Return (x, y) of the center of cell containing provided text 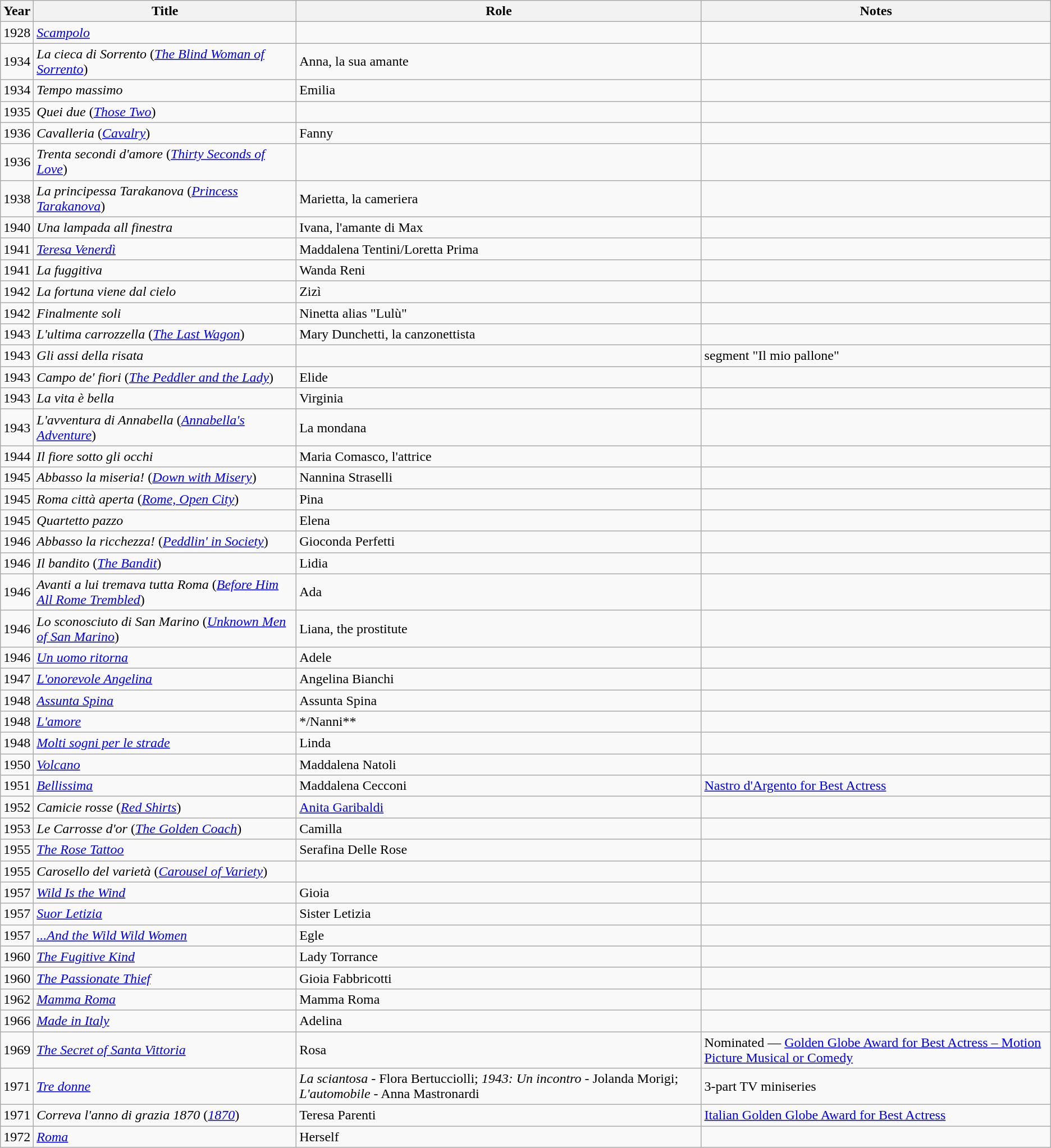
Italian Golden Globe Award for Best Actress (876, 1115)
Ivana, l'amante di Max (499, 227)
Lidia (499, 563)
Roma (165, 1137)
Maddalena Natoli (499, 765)
Mary Dunchetti, la canzonettista (499, 335)
Cavalleria (Cavalry) (165, 133)
Notes (876, 11)
Nominated — Golden Globe Award for Best Actress – Motion Picture Musical or Comedy (876, 1050)
3-part TV miniseries (876, 1087)
Tre donne (165, 1087)
Il fiore sotto gli occhi (165, 456)
Camicie rosse (Red Shirts) (165, 807)
Emilia (499, 90)
1947 (17, 679)
...And the Wild Wild Women (165, 935)
Ninetta alias "Lulù" (499, 313)
Title (165, 11)
Molti sogni per le strade (165, 743)
L'ultima carrozzella (The Last Wagon) (165, 335)
Fanny (499, 133)
1969 (17, 1050)
Made in Italy (165, 1021)
Una lampada all finestra (165, 227)
1928 (17, 33)
The Fugitive Kind (165, 957)
Il bandito (The Bandit) (165, 563)
Teresa Parenti (499, 1115)
Wild Is the Wind (165, 893)
Maddalena Tentini/Loretta Prima (499, 249)
Carosello del varietà (Carousel of Variety) (165, 871)
Le Carrosse d'or (The Golden Coach) (165, 829)
La mondana (499, 428)
L'onorevole Angelina (165, 679)
Campo de' fiori (The Peddler and the Lady) (165, 377)
Role (499, 11)
1935 (17, 112)
Egle (499, 935)
Gli assi della risata (165, 356)
*/Nanni** (499, 722)
Abbasso la miseria! (Down with Misery) (165, 478)
Finalmente soli (165, 313)
Ada (499, 592)
Maddalena Cecconi (499, 786)
Lo sconosciuto di San Marino (Unknown Men of San Marino) (165, 629)
1950 (17, 765)
Gioconda Perfetti (499, 542)
1938 (17, 199)
Avanti a lui tremava tutta Roma (Before Him All Rome Trembled) (165, 592)
Gioia (499, 893)
La principessa Tarakanova (Princess Tarakanova) (165, 199)
1953 (17, 829)
Nastro d'Argento for Best Actress (876, 786)
Bellissima (165, 786)
Scampolo (165, 33)
The Passionate Thief (165, 978)
The Secret of Santa Vittoria (165, 1050)
Anna, la sua amante (499, 62)
Virginia (499, 399)
1962 (17, 999)
Marietta, la cameriera (499, 199)
La fortuna viene dal cielo (165, 291)
Lady Torrance (499, 957)
L'amore (165, 722)
Camilla (499, 829)
Linda (499, 743)
Anita Garibaldi (499, 807)
Herself (499, 1137)
Liana, the prostitute (499, 629)
Elena (499, 520)
Volcano (165, 765)
1940 (17, 227)
La vita è bella (165, 399)
The Rose Tattoo (165, 850)
Un uomo ritorna (165, 657)
La sciantosa - Flora Bertucciolli; 1943: Un incontro - Jolanda Morigi; L'automobile - Anna Mastronardi (499, 1087)
Elide (499, 377)
Nannina Straselli (499, 478)
Wanda Reni (499, 270)
Correva l'anno di grazia 1870 (1870) (165, 1115)
Rosa (499, 1050)
Gioia Fabbricotti (499, 978)
Pina (499, 499)
La cieca di Sorrento (The Blind Woman of Sorrento) (165, 62)
Abbasso la ricchezza! (Peddlin' in Society) (165, 542)
Year (17, 11)
1944 (17, 456)
Angelina Bianchi (499, 679)
La fuggitiva (165, 270)
L'avventura di Annabella (Annabella's Adventure) (165, 428)
Suor Letizia (165, 914)
Sister Letizia (499, 914)
Quartetto pazzo (165, 520)
Roma città aperta (Rome, Open City) (165, 499)
1951 (17, 786)
Zizì (499, 291)
1972 (17, 1137)
Serafina Delle Rose (499, 850)
1966 (17, 1021)
Maria Comasco, l'attrice (499, 456)
Adele (499, 657)
segment "Il mio pallone" (876, 356)
Quei due (Those Two) (165, 112)
Tempo massimo (165, 90)
Trenta secondi d'amore (Thirty Seconds of Love) (165, 162)
1952 (17, 807)
Adelina (499, 1021)
Teresa Venerdì (165, 249)
